Detect which cell encompasses the target text, then output its [X, Y] center coordinate. 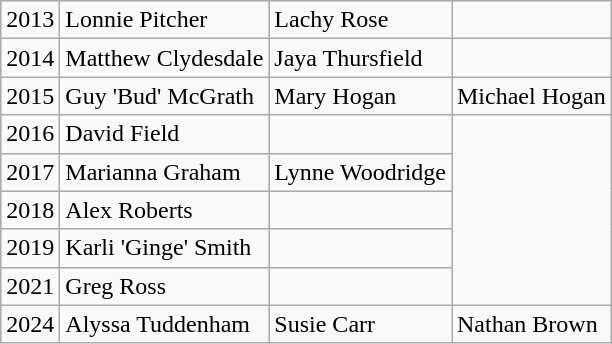
Michael Hogan [532, 96]
2021 [30, 286]
Karli 'Ginge' Smith [164, 248]
Mary Hogan [360, 96]
2018 [30, 210]
Marianna Graham [164, 172]
Susie Carr [360, 324]
Jaya Thursfield [360, 58]
2017 [30, 172]
Alyssa Tuddenham [164, 324]
2016 [30, 134]
Greg Ross [164, 286]
2019 [30, 248]
Matthew Clydesdale [164, 58]
Lonnie Pitcher [164, 20]
2024 [30, 324]
2014 [30, 58]
2015 [30, 96]
David Field [164, 134]
Nathan Brown [532, 324]
Lachy Rose [360, 20]
2013 [30, 20]
Guy 'Bud' McGrath [164, 96]
Alex Roberts [164, 210]
Lynne Woodridge [360, 172]
